Locate the cell with the specified text and output its (x, y) center coordinate. 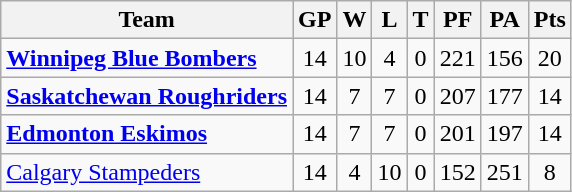
W (354, 20)
GP (315, 20)
201 (458, 134)
PF (458, 20)
Winnipeg Blue Bombers (147, 58)
251 (504, 172)
152 (458, 172)
PA (504, 20)
T (420, 20)
156 (504, 58)
221 (458, 58)
Pts (550, 20)
207 (458, 96)
Calgary Stampeders (147, 172)
Team (147, 20)
Edmonton Eskimos (147, 134)
197 (504, 134)
Saskatchewan Roughriders (147, 96)
L (390, 20)
177 (504, 96)
20 (550, 58)
8 (550, 172)
